Return (x, y) of the center of cell containing provided text 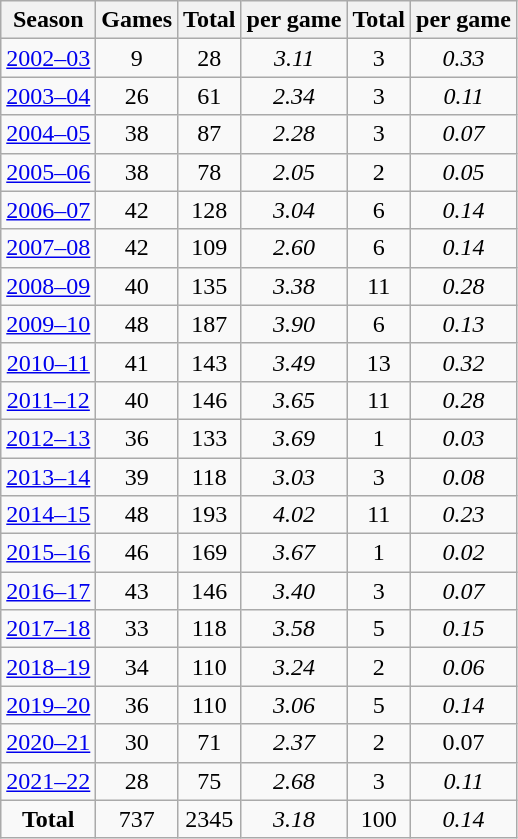
26 (137, 96)
0.08 (464, 477)
2.28 (294, 134)
2009–10 (48, 324)
3.06 (294, 705)
3.67 (294, 553)
2005–06 (48, 172)
71 (210, 743)
128 (210, 210)
9 (137, 58)
2017–18 (48, 629)
2015–16 (48, 553)
Season (48, 20)
2012–13 (48, 438)
0.13 (464, 324)
2003–04 (48, 96)
0.23 (464, 515)
737 (137, 819)
30 (137, 743)
2020–21 (48, 743)
3.04 (294, 210)
0.05 (464, 172)
2008–09 (48, 286)
34 (137, 667)
3.90 (294, 324)
3.58 (294, 629)
169 (210, 553)
46 (137, 553)
2.05 (294, 172)
2004–05 (48, 134)
0.15 (464, 629)
0.32 (464, 362)
3.40 (294, 591)
75 (210, 781)
135 (210, 286)
2016–17 (48, 591)
100 (379, 819)
4.02 (294, 515)
0.03 (464, 438)
2007–08 (48, 248)
2.60 (294, 248)
3.38 (294, 286)
0.02 (464, 553)
2.68 (294, 781)
3.49 (294, 362)
3.03 (294, 477)
2.37 (294, 743)
78 (210, 172)
133 (210, 438)
2019–20 (48, 705)
2010–11 (48, 362)
2002–03 (48, 58)
0.06 (464, 667)
2021–22 (48, 781)
3.69 (294, 438)
143 (210, 362)
61 (210, 96)
0.33 (464, 58)
2006–07 (48, 210)
Games (137, 20)
3.24 (294, 667)
43 (137, 591)
2011–12 (48, 400)
33 (137, 629)
13 (379, 362)
2014–15 (48, 515)
87 (210, 134)
2018–19 (48, 667)
3.11 (294, 58)
2345 (210, 819)
3.18 (294, 819)
2013–14 (48, 477)
39 (137, 477)
187 (210, 324)
109 (210, 248)
2.34 (294, 96)
41 (137, 362)
3.65 (294, 400)
193 (210, 515)
